Find where the given text appears and provide that cell's center as (x, y) coordinate. 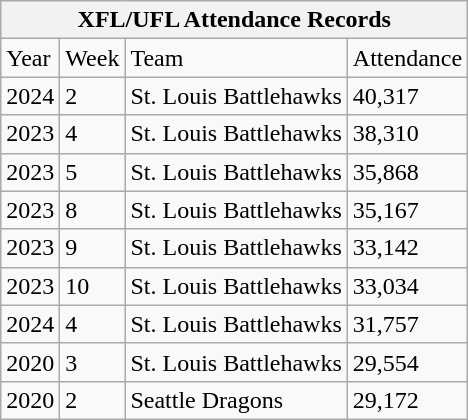
33,034 (407, 286)
8 (92, 210)
35,868 (407, 172)
31,757 (407, 324)
XFL/UFL Attendance Records (234, 20)
35,167 (407, 210)
Team (236, 58)
5 (92, 172)
Week (92, 58)
Year (30, 58)
Attendance (407, 58)
40,317 (407, 96)
33,142 (407, 248)
3 (92, 362)
Seattle Dragons (236, 400)
10 (92, 286)
38,310 (407, 134)
29,172 (407, 400)
9 (92, 248)
29,554 (407, 362)
